Output the [x, y] coordinate of the center of the cell containing the given text.  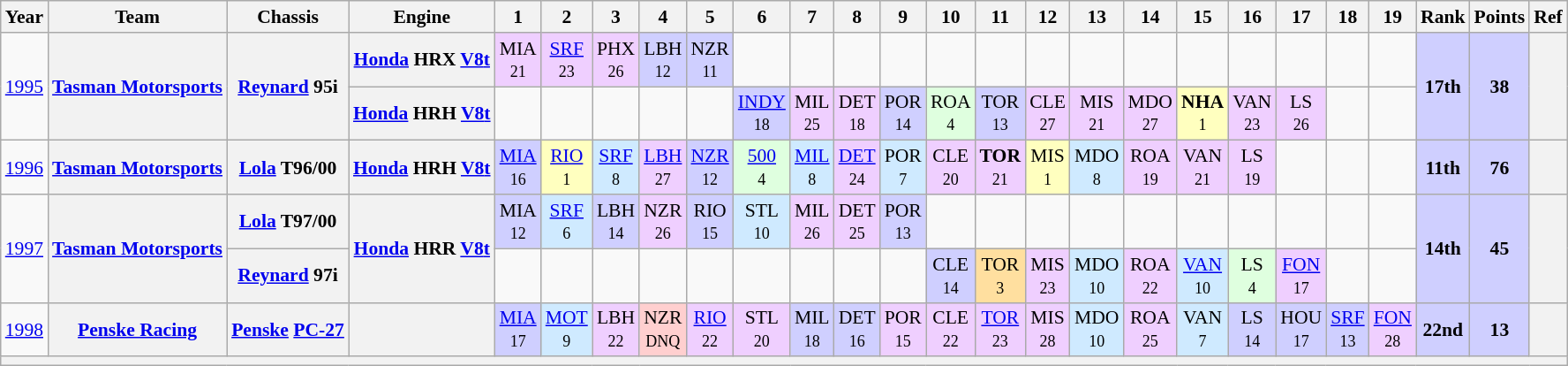
Points [1500, 17]
12 [1047, 17]
MIL25 [812, 113]
FON28 [1393, 329]
14 [1150, 17]
MIS1 [1047, 168]
CLE20 [951, 168]
Penske PC-27 [288, 329]
RIO1 [567, 168]
MOT9 [567, 329]
VAN7 [1202, 329]
POR13 [903, 221]
POR14 [903, 113]
8 [857, 17]
Lola T97/00 [288, 221]
ROA4 [951, 113]
Reynard 95i [288, 87]
Chassis [288, 17]
Engine [422, 17]
VAN10 [1202, 276]
HOU17 [1301, 329]
LBH14 [616, 221]
ROA22 [1150, 276]
MIL18 [812, 329]
ROA19 [1150, 168]
PHX26 [616, 60]
9 [903, 17]
38 [1500, 87]
6 [762, 17]
Reynard 97i [288, 276]
16 [1252, 17]
LS4 [1252, 276]
RIO15 [710, 221]
MIS21 [1097, 113]
POR7 [903, 168]
STL20 [762, 329]
DET16 [857, 329]
3 [616, 17]
INDY18 [762, 113]
DET25 [857, 221]
Honda HRX V8t [422, 60]
4 [662, 17]
1995 [25, 87]
Honda HRR V8t [422, 248]
1998 [25, 329]
VAN21 [1202, 168]
19 [1393, 17]
RIO22 [710, 329]
TOR23 [1001, 329]
15 [1202, 17]
18 [1347, 17]
45 [1500, 248]
17th [1443, 87]
TOR3 [1001, 276]
NHA1 [1202, 113]
76 [1500, 168]
Rank [1443, 17]
NZR12 [710, 168]
1 [518, 17]
SRF8 [616, 168]
MDO8 [1097, 168]
ROA25 [1150, 329]
SRF13 [1347, 329]
CLE27 [1047, 113]
NZR11 [710, 60]
MIA21 [518, 60]
POR15 [903, 329]
LS19 [1252, 168]
LS26 [1301, 113]
LBH22 [616, 329]
TOR13 [1001, 113]
7 [812, 17]
DET24 [857, 168]
NZRDNQ [662, 329]
14th [1443, 248]
SRF23 [567, 60]
MIS23 [1047, 276]
MIA12 [518, 221]
CLE22 [951, 329]
1996 [25, 168]
5 [710, 17]
STL10 [762, 221]
TOR21 [1001, 168]
MIL8 [812, 168]
11 [1001, 17]
11th [1443, 168]
2 [567, 17]
Lola T96/00 [288, 168]
NZR26 [662, 221]
VAN23 [1252, 113]
CLE14 [951, 276]
17 [1301, 17]
SRF6 [567, 221]
22nd [1443, 329]
1997 [25, 248]
MDO27 [1150, 113]
FON17 [1301, 276]
MIA16 [518, 168]
MIL26 [812, 221]
LBH12 [662, 60]
MIS28 [1047, 329]
Penske Racing [138, 329]
5004 [762, 168]
10 [951, 17]
LS14 [1252, 329]
Ref [1548, 17]
MIA17 [518, 329]
DET18 [857, 113]
LBH27 [662, 168]
Year [25, 17]
Team [138, 17]
